For the text-containing cell, return its midpoint in [X, Y] coordinate format. 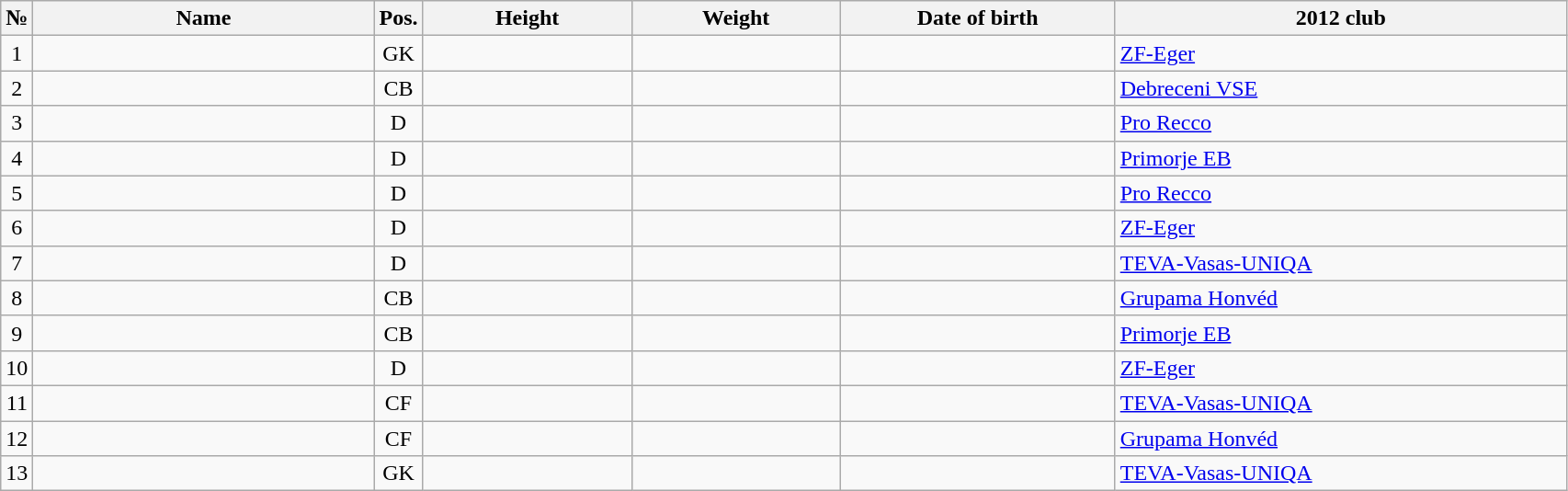
7 [17, 263]
6 [17, 228]
12 [17, 439]
1 [17, 53]
8 [17, 298]
Weight [735, 18]
3 [17, 123]
2012 club [1340, 18]
Height [528, 18]
11 [17, 403]
4 [17, 158]
13 [17, 474]
Name [204, 18]
№ [17, 18]
Pos. [399, 18]
2 [17, 88]
Date of birth [978, 18]
Debreceni VSE [1340, 88]
9 [17, 333]
5 [17, 193]
10 [17, 368]
